Return the [X, Y] coordinate for the center point of the cell that contains the specified text.  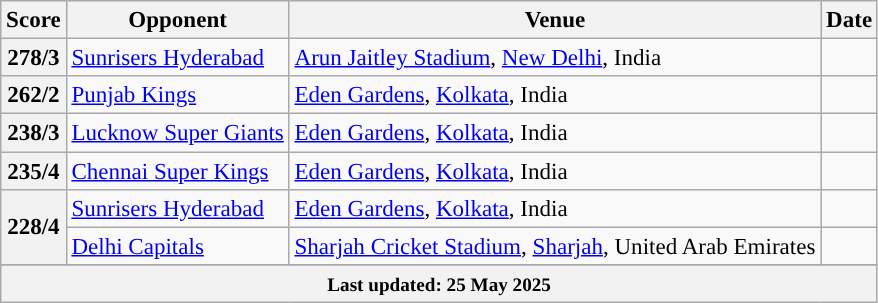
235/4 [34, 171]
Last updated: 25 May 2025 [440, 284]
228/4 [34, 228]
Arun Jaitley Stadium, New Delhi, India [555, 58]
Opponent [178, 20]
Venue [555, 20]
278/3 [34, 58]
Punjab Kings [178, 95]
Chennai Super Kings [178, 171]
Delhi Capitals [178, 246]
Sharjah Cricket Stadium, Sharjah, United Arab Emirates [555, 246]
238/3 [34, 133]
262/2 [34, 95]
Score [34, 20]
Date [850, 20]
Lucknow Super Giants [178, 133]
